Identify which cell holds the provided text, then report its (X, Y) central coordinate. 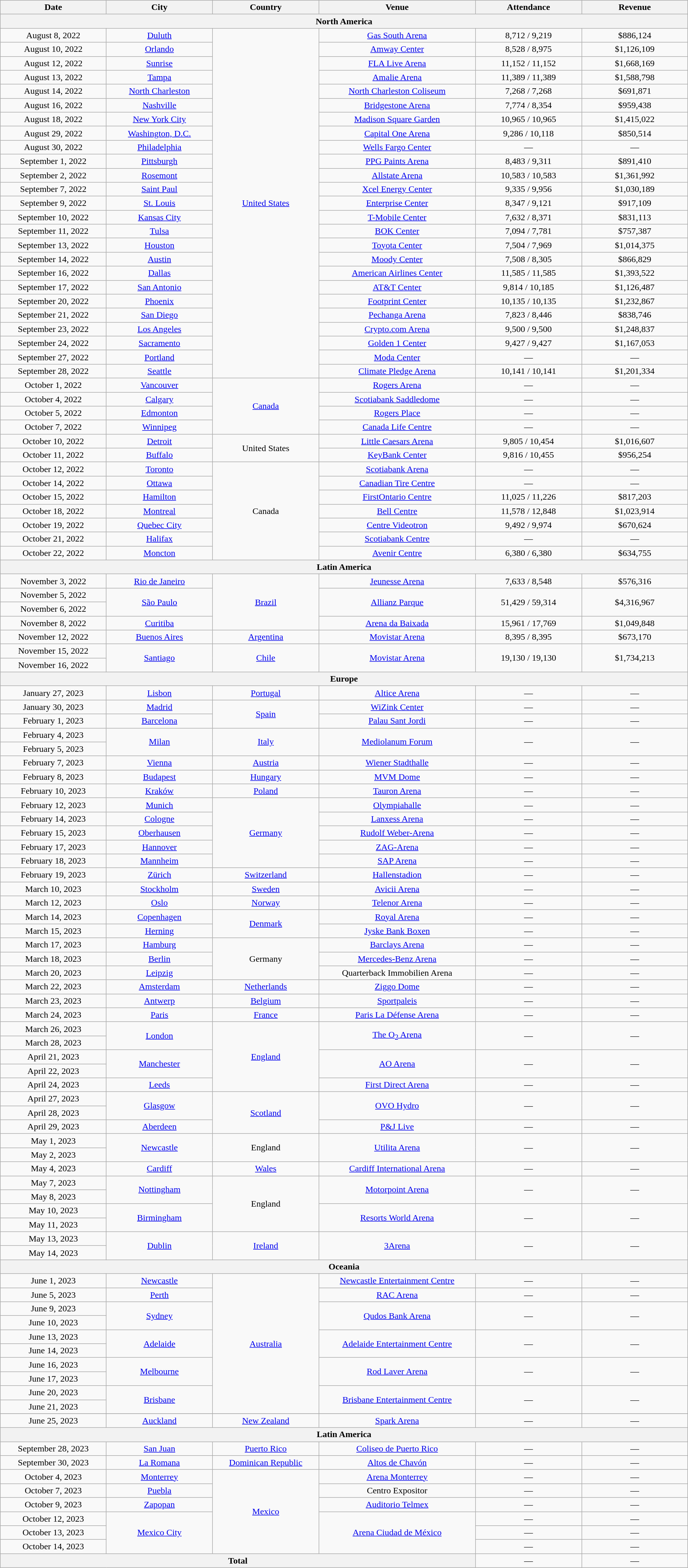
February 4, 2023 (53, 735)
Puerto Rico (265, 1449)
7,632 / 8,371 (528, 217)
Barcelona (160, 721)
May 2, 2023 (53, 1155)
$817,203 (635, 497)
Portland (160, 357)
February 8, 2023 (53, 777)
Manchester (160, 1064)
10,141 / 10,141 (528, 371)
North America (344, 21)
Austin (160, 259)
October 4, 2022 (53, 399)
$891,410 (635, 161)
Rogers Arena (397, 385)
Duluth (160, 35)
February 10, 2023 (53, 791)
RAC Arena (397, 1294)
October 22, 2022 (53, 553)
6,380 / 6,380 (528, 553)
Royal Arena (397, 917)
8,712 / 9,219 (528, 35)
$866,829 (635, 259)
$691,871 (635, 91)
$1,668,169 (635, 63)
September 11, 2022 (53, 231)
Rod Laver Arena (397, 1372)
The O2 Arena (397, 1036)
Cardiff (160, 1169)
Spark Arena (397, 1421)
New York City (160, 119)
P&J Live (397, 1127)
9,816 / 10,455 (528, 455)
Pittsburgh (160, 161)
February 5, 2023 (53, 749)
$959,438 (635, 105)
Birmingham (160, 1218)
Oslo (160, 903)
February 18, 2023 (53, 861)
August 12, 2022 (53, 63)
Saint Paul (160, 189)
Winnipeg (160, 427)
Altice Arena (397, 693)
$4,316,967 (635, 602)
Resorts World Arena (397, 1218)
Vancouver (160, 385)
Amsterdam (160, 987)
Avenir Centre (397, 553)
Santiago (160, 658)
Oceania (344, 1267)
Curitiba (160, 623)
AO Arena (397, 1064)
Kraków (160, 791)
Auditorio Telmex (397, 1504)
Herning (160, 931)
Phoenix (160, 301)
September 1, 2022 (53, 161)
August 30, 2022 (53, 147)
Edmonton (160, 413)
Ottawa (160, 483)
8,483 / 9,311 (528, 161)
7,094 / 7,781 (528, 231)
$1,126,487 (635, 287)
7,268 / 7,268 (528, 91)
San Diego (160, 315)
North Charleston (160, 91)
15,961 / 17,769 (528, 623)
Hannover (160, 847)
$1,393,522 (635, 273)
7,633 / 8,548 (528, 581)
9,805 / 10,454 (528, 441)
June 21, 2023 (53, 1407)
April 28, 2023 (53, 1113)
City (160, 7)
Centro Expositor (397, 1490)
February 7, 2023 (53, 763)
Hallenstadion (397, 875)
10,135 / 10,135 (528, 301)
February 17, 2023 (53, 847)
Wiener Stadthalle (397, 763)
November 6, 2022 (53, 609)
France (265, 1015)
June 17, 2023 (53, 1379)
Tampa (160, 77)
Adelaide (160, 1344)
T-Mobile Center (397, 217)
Rudolf Weber-Arena (397, 833)
Dallas (160, 273)
Olympiahalle (397, 805)
$1,232,867 (635, 301)
Aberdeen (160, 1127)
February 19, 2023 (53, 875)
SAP Arena (397, 861)
3Arena (397, 1246)
FLA Live Arena (397, 63)
19,130 / 19,130 (528, 658)
May 1, 2023 (53, 1141)
March 20, 2023 (53, 973)
9,814 / 10,185 (528, 287)
Moncton (160, 553)
Moda Center (397, 357)
8,347 / 9,121 (528, 203)
Scotiabank Arena (397, 469)
Rosemont (160, 175)
$1,023,914 (635, 511)
March 17, 2023 (53, 945)
9,492 / 9,974 (528, 525)
June 1, 2023 (53, 1281)
March 28, 2023 (53, 1043)
KeyBank Center (397, 455)
Total (238, 1561)
Arena Monterrey (397, 1476)
Mexico (265, 1511)
11,152 / 11,152 (528, 63)
April 24, 2023 (53, 1085)
Motorpoint Arena (397, 1190)
March 18, 2023 (53, 959)
May 14, 2023 (53, 1253)
Hamilton (160, 497)
Crypto.com Arena (397, 329)
Centre Videotron (397, 525)
November 16, 2022 (53, 665)
Rio de Janeiro (160, 581)
Allstate Arena (397, 175)
7,508 / 8,305 (528, 259)
Switzerland (265, 875)
Adelaide Entertainment Centre (397, 1344)
Copenhagen (160, 917)
Australia (265, 1343)
June 10, 2023 (53, 1323)
May 10, 2023 (53, 1211)
Toronto (160, 469)
Little Caesars Arena (397, 441)
$1,167,053 (635, 343)
Vienna (160, 763)
ZAG-Arena (397, 847)
November 8, 2022 (53, 623)
Seattle (160, 371)
Buffalo (160, 455)
January 30, 2023 (53, 707)
Detroit (160, 441)
September 14, 2022 (53, 259)
$1,201,334 (635, 371)
OVO Hydro (397, 1106)
September 9, 2022 (53, 203)
October 7, 2023 (53, 1490)
Netherlands (265, 987)
Mannheim (160, 861)
Amway Center (397, 49)
August 29, 2022 (53, 133)
Quebec City (160, 525)
Capital One Arena (397, 133)
October 12, 2023 (53, 1519)
March 22, 2023 (53, 987)
Tulsa (160, 231)
São Paulo (160, 602)
San Juan (160, 1449)
New Zealand (265, 1421)
Attendance (528, 7)
Monterrey (160, 1476)
$670,624 (635, 525)
Melbourne (160, 1372)
Zürich (160, 875)
Sportpaleis (397, 1001)
May 11, 2023 (53, 1225)
Los Angeles (160, 329)
Moody Center (397, 259)
Sydney (160, 1316)
March 23, 2023 (53, 1001)
September 20, 2022 (53, 301)
MVM Dome (397, 777)
AT&T Center (397, 287)
Quarterback Immobilien Arena (397, 973)
March 26, 2023 (53, 1029)
7,504 / 7,969 (528, 245)
Nashville (160, 105)
April 22, 2023 (53, 1071)
September 28, 2022 (53, 371)
$1,588,798 (635, 77)
$1,014,375 (635, 245)
Scotland (265, 1113)
Arena da Baixada (397, 623)
8,395 / 8,395 (528, 637)
$886,124 (635, 35)
Mexico City (160, 1533)
Leeds (160, 1085)
Auckland (160, 1421)
BOK Center (397, 231)
7,774 / 8,354 (528, 105)
WiZink Center (397, 707)
Scotiabank Centre (397, 539)
May 7, 2023 (53, 1183)
September 7, 2022 (53, 189)
November 12, 2022 (53, 637)
$673,170 (635, 637)
Hungary (265, 777)
August 13, 2022 (53, 77)
May 8, 2023 (53, 1197)
$917,109 (635, 203)
Dominican Republic (265, 1462)
June 20, 2023 (53, 1393)
October 14, 2023 (53, 1547)
Leipzig (160, 973)
Jyske Bank Boxen (397, 931)
September 28, 2023 (53, 1449)
11,585 / 11,585 (528, 273)
Houston (160, 245)
Coliseo de Puerto Rico (397, 1449)
October 21, 2022 (53, 539)
Gas South Arena (397, 35)
Bridgestone Arena (397, 105)
Bell Centre (397, 511)
Ireland (265, 1246)
Puebla (160, 1490)
7,823 / 8,446 (528, 315)
Amalie Arena (397, 77)
October 11, 2022 (53, 455)
March 24, 2023 (53, 1015)
Berlin (160, 959)
April 27, 2023 (53, 1099)
9,286 / 10,118 (528, 133)
August 8, 2022 (53, 35)
Washington, D.C. (160, 133)
September 23, 2022 (53, 329)
Sacramento (160, 343)
September 21, 2022 (53, 315)
Halifax (160, 539)
FirstOntario Centre (397, 497)
10,965 / 10,965 (528, 119)
September 30, 2023 (53, 1462)
Munich (160, 805)
Madrid (160, 707)
Montreal (160, 511)
Scotiabank Saddledome (397, 399)
Barclays Arena (397, 945)
$634,755 (635, 553)
Arena Ciudad de México (397, 1533)
$1,016,607 (635, 441)
Footprint Center (397, 301)
Chile (265, 658)
First Direct Arena (397, 1085)
$1,734,213 (635, 658)
August 14, 2022 (53, 91)
Canada Life Centre (397, 427)
Calgary (160, 399)
Buenos Aires (160, 637)
March 15, 2023 (53, 931)
Budapest (160, 777)
October 5, 2022 (53, 413)
Lanxess Arena (397, 819)
June 9, 2023 (53, 1309)
Country (265, 7)
September 10, 2022 (53, 217)
November 5, 2022 (53, 595)
St. Louis (160, 203)
February 1, 2023 (53, 721)
Utilita Arena (397, 1148)
Zapopan (160, 1504)
$1,126,109 (635, 49)
Canadian Tire Centre (397, 483)
Stockholm (160, 889)
February 15, 2023 (53, 833)
Paris (160, 1015)
Xcel Energy Center (397, 189)
Norway (265, 903)
Mercedes-Benz Arena (397, 959)
Paris La Défense Arena (397, 1015)
October 7, 2022 (53, 427)
October 15, 2022 (53, 497)
January 27, 2023 (53, 693)
$757,387 (635, 231)
August 18, 2022 (53, 119)
Jeunesse Arena (397, 581)
North Charleston Coliseum (397, 91)
June 5, 2023 (53, 1294)
Allianz Parque (397, 602)
Portugal (265, 693)
9,427 / 9,427 (528, 343)
Newcastle Entertainment Centre (397, 1281)
11,578 / 12,848 (528, 511)
Dublin (160, 1246)
9,500 / 9,500 (528, 329)
Golden 1 Center (397, 343)
$831,113 (635, 217)
Milan (160, 742)
$1,030,189 (635, 189)
April 29, 2023 (53, 1127)
Madison Square Garden (397, 119)
Ziggo Dome (397, 987)
Cardiff International Arena (397, 1169)
Climate Pledge Arena (397, 371)
Perth (160, 1294)
10,583 / 10,583 (528, 175)
November 15, 2022 (53, 651)
September 17, 2022 (53, 287)
London (160, 1036)
March 12, 2023 (53, 903)
Kansas City (160, 217)
October 4, 2023 (53, 1476)
June 16, 2023 (53, 1365)
Austria (265, 763)
Orlando (160, 49)
Rogers Place (397, 413)
Europe (344, 679)
May 13, 2023 (53, 1239)
Palau Sant Jordi (397, 721)
August 16, 2022 (53, 105)
September 16, 2022 (53, 273)
$1,415,022 (635, 119)
September 13, 2022 (53, 245)
Antwerp (160, 1001)
Oberhausen (160, 833)
Date (53, 7)
Brazil (265, 602)
$576,316 (635, 581)
Sunrise (160, 63)
October 10, 2022 (53, 441)
Cologne (160, 819)
Glasgow (160, 1106)
San Antonio (160, 287)
Avicii Arena (397, 889)
Telenor Arena (397, 903)
June 25, 2023 (53, 1421)
American Airlines Center (397, 273)
February 14, 2023 (53, 819)
Venue (397, 7)
March 10, 2023 (53, 889)
Poland (265, 791)
11,025 / 11,226 (528, 497)
Italy (265, 742)
Nottingham (160, 1190)
August 10, 2022 (53, 49)
October 9, 2023 (53, 1504)
$838,746 (635, 315)
April 21, 2023 (53, 1057)
Sweden (265, 889)
June 14, 2023 (53, 1351)
Brisbane Entertainment Centre (397, 1400)
September 2, 2022 (53, 175)
Philadelphia (160, 147)
Argentina (265, 637)
September 24, 2022 (53, 343)
November 3, 2022 (53, 581)
PPG Paints Arena (397, 161)
October 12, 2022 (53, 469)
October 14, 2022 (53, 483)
Hamburg (160, 945)
Wells Fargo Center (397, 147)
Pechanga Arena (397, 315)
11,389 / 11,389 (528, 77)
October 19, 2022 (53, 525)
Mediolanum Forum (397, 742)
9,335 / 9,956 (528, 189)
Revenue (635, 7)
Denmark (265, 924)
$1,049,848 (635, 623)
Spain (265, 714)
$850,514 (635, 133)
Toyota Center (397, 245)
Tauron Arena (397, 791)
February 12, 2023 (53, 805)
October 18, 2022 (53, 511)
$1,248,837 (635, 329)
May 4, 2023 (53, 1169)
$1,361,992 (635, 175)
Qudos Bank Arena (397, 1316)
June 13, 2023 (53, 1337)
51,429 / 59,314 (528, 602)
Belgium (265, 1001)
La Romana (160, 1462)
March 14, 2023 (53, 917)
$956,254 (635, 455)
Lisbon (160, 693)
Enterprise Center (397, 203)
October 1, 2022 (53, 385)
Altos de Chavón (397, 1462)
October 13, 2023 (53, 1533)
Brisbane (160, 1400)
September 27, 2022 (53, 357)
Wales (265, 1169)
8,528 / 8,975 (528, 49)
